Return [X, Y] of the center of cell containing provided text 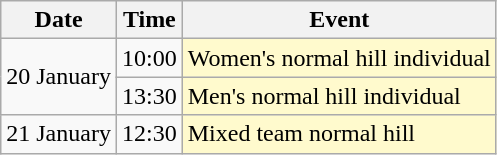
20 January [59, 77]
Event [339, 20]
Men's normal hill individual [339, 96]
Women's normal hill individual [339, 58]
10:00 [149, 58]
Mixed team normal hill [339, 134]
Time [149, 20]
21 January [59, 134]
12:30 [149, 134]
13:30 [149, 96]
Date [59, 20]
